Scan for the cell matching the given text and deliver its [X, Y] coordinate at center. 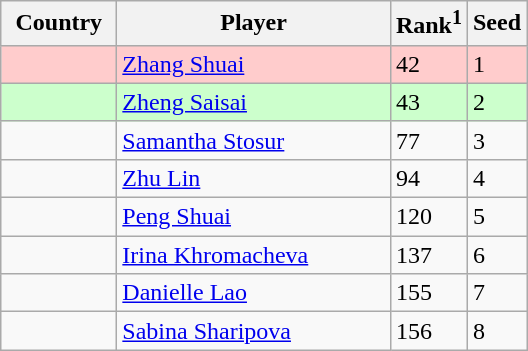
Rank1 [428, 24]
120 [428, 217]
Samantha Stosur [254, 140]
1 [496, 64]
Zhang Shuai [254, 64]
Peng Shuai [254, 217]
Player [254, 24]
3 [496, 140]
77 [428, 140]
Irina Khromacheva [254, 255]
6 [496, 255]
94 [428, 178]
4 [496, 178]
43 [428, 102]
Seed [496, 24]
Danielle Lao [254, 293]
7 [496, 293]
156 [428, 331]
Zhu Lin [254, 178]
Country [59, 24]
Sabina Sharipova [254, 331]
Zheng Saisai [254, 102]
2 [496, 102]
137 [428, 255]
8 [496, 331]
155 [428, 293]
42 [428, 64]
5 [496, 217]
